Identify which cell holds the provided text, then report its [X, Y] central coordinate. 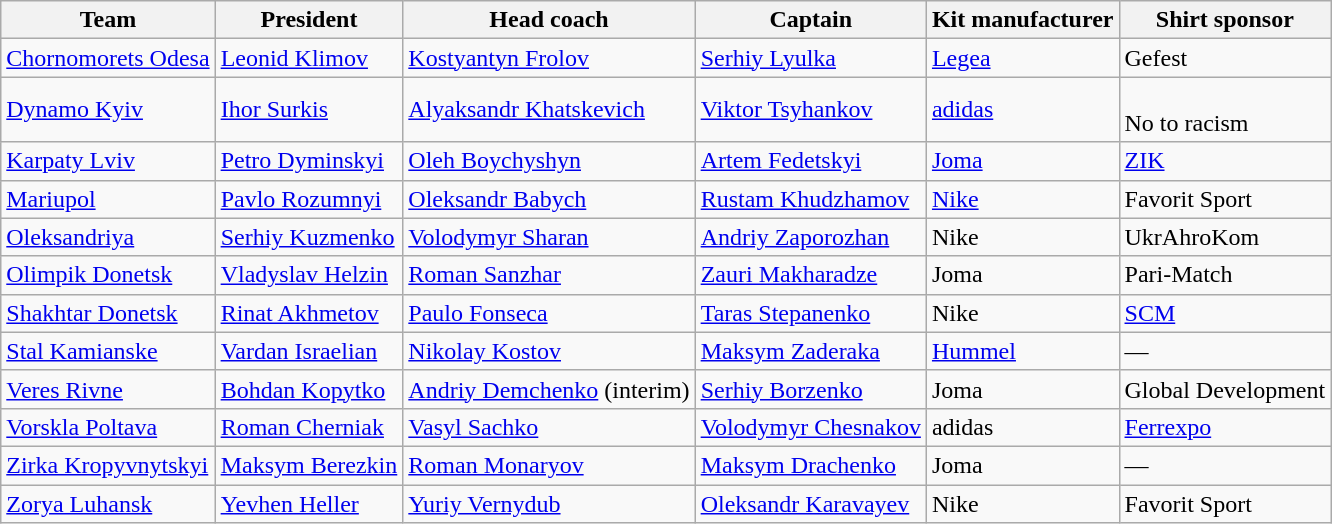
Pari-Match [1225, 275]
Pavlo Rozumnyi [309, 199]
Stal Kamianske [108, 351]
Maksym Drachenko [810, 465]
Andriy Demchenko (interim) [549, 389]
Chornomorets Odesa [108, 58]
Mariupol [108, 199]
Olimpik Donetsk [108, 275]
Ihor Surkis [309, 110]
Zorya Luhansk [108, 503]
Bohdan Kopytko [309, 389]
Volodymyr Sharan [549, 237]
Vardan Israelian [309, 351]
Legea [1022, 58]
Maksym Zaderaka [810, 351]
Leonid Klimov [309, 58]
Gefest [1225, 58]
Roman Monaryov [549, 465]
Serhiy Borzenko [810, 389]
Zauri Makharadze [810, 275]
UkrAhroKom [1225, 237]
Oleksandr Babych [549, 199]
Shirt sponsor [1225, 20]
Rustam Khudzhamov [810, 199]
Taras Stepanenko [810, 313]
Volodymyr Chesnakov [810, 427]
Serhiy Lyulka [810, 58]
Oleh Boychyshyn [549, 161]
Oleksandr Karavayev [810, 503]
Oleksandriya [108, 237]
Artem Fedetskyi [810, 161]
Viktor Tsyhankov [810, 110]
Hummel [1022, 351]
Andriy Zaporozhan [810, 237]
Yevhen Heller [309, 503]
Roman Cherniak [309, 427]
No to racism [1225, 110]
Petro Dyminskyi [309, 161]
SCM [1225, 313]
Maksym Berezkin [309, 465]
Team [108, 20]
Paulo Fonseca [549, 313]
Kostyantyn Frolov [549, 58]
Nikolay Kostov [549, 351]
Vasyl Sachko [549, 427]
Karpaty Lviv [108, 161]
Rinat Akhmetov [309, 313]
Ferrexpo [1225, 427]
Alyaksandr Khatskevich [549, 110]
Vladyslav Helzin [309, 275]
Captain [810, 20]
Kit manufacturer [1022, 20]
Vorskla Poltava [108, 427]
Shakhtar Donetsk [108, 313]
Global Development [1225, 389]
Serhiy Kuzmenko [309, 237]
Zirka Kropyvnytskyi [108, 465]
Roman Sanzhar [549, 275]
Veres Rivne [108, 389]
ZIK [1225, 161]
Yuriy Vernydub [549, 503]
Dynamo Kyiv [108, 110]
President [309, 20]
Head coach [549, 20]
